Pinpoint the cell where the given text exists, returning its [X, Y] midpoint coordinate. 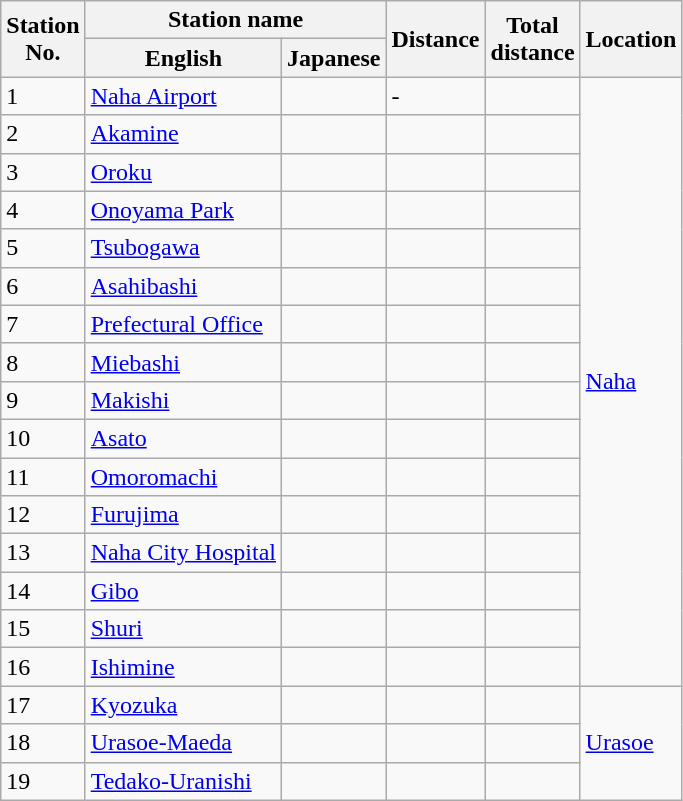
Ishimine [183, 667]
StationNo. [43, 39]
Prefectural Office [183, 324]
11 [43, 477]
1 [43, 96]
19 [43, 781]
Makishi [183, 400]
Naha City Hospital [183, 553]
Distance [436, 39]
5 [43, 248]
Asato [183, 438]
- [436, 96]
17 [43, 705]
Miebashi [183, 362]
13 [43, 553]
Urasoe-Maeda [183, 743]
18 [43, 743]
Japanese [334, 58]
15 [43, 629]
Kyozuka [183, 705]
7 [43, 324]
Naha Airport [183, 96]
Onoyama Park [183, 210]
2 [43, 134]
Totaldistance [532, 39]
Urasoe [631, 743]
9 [43, 400]
English [183, 58]
Shuri [183, 629]
Gibo [183, 591]
6 [43, 286]
16 [43, 667]
Asahibashi [183, 286]
Station name [236, 20]
Tedako-Uranishi [183, 781]
12 [43, 515]
Furujima [183, 515]
4 [43, 210]
Tsubogawa [183, 248]
Akamine [183, 134]
Omoromachi [183, 477]
3 [43, 172]
14 [43, 591]
Oroku [183, 172]
8 [43, 362]
Location [631, 39]
Naha [631, 382]
10 [43, 438]
